Detect which cell encompasses the target text, then output its [x, y] center coordinate. 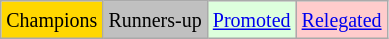
Champions [52, 20]
Relegated [342, 20]
Promoted [252, 20]
Runners-up [155, 20]
